Find where the given text appears and provide that cell's center as (X, Y) coordinate. 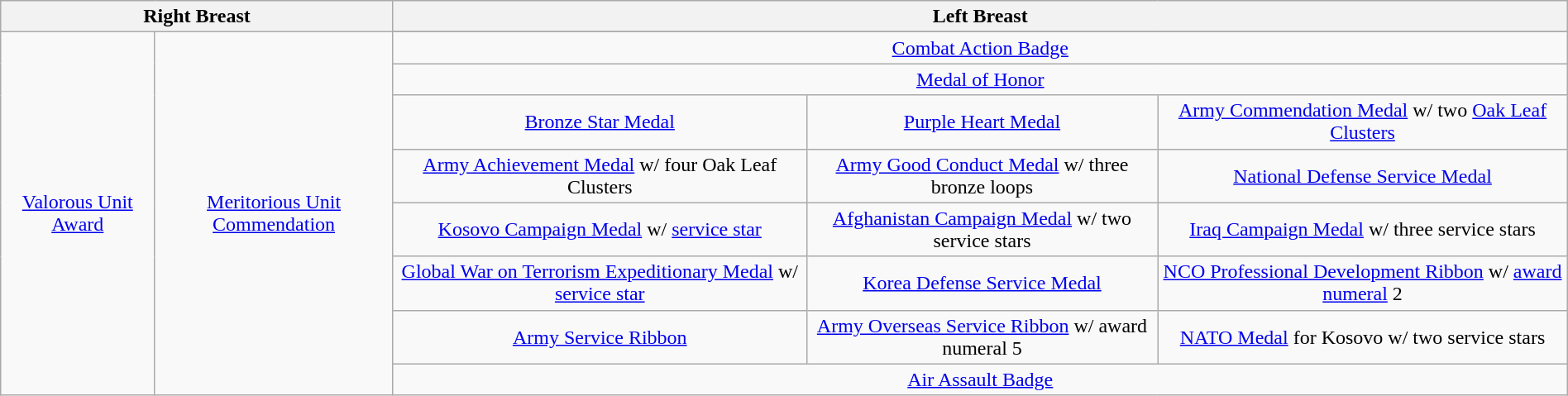
Army Service Ribbon (600, 337)
National Defense Service Medal (1363, 175)
NATO Medal for Kosovo w/ two service stars (1363, 337)
Army Good Conduct Medal w/ three bronze loops (982, 175)
Bronze Star Medal (600, 122)
Valorous Unit Award (78, 214)
Purple Heart Medal (982, 122)
Combat Action Badge (980, 48)
Iraq Campaign Medal w/ three service stars (1363, 230)
Kosovo Campaign Medal w/ service star (600, 230)
Army Achievement Medal w/ four Oak Leaf Clusters (600, 175)
Air Assault Badge (980, 379)
Medal of Honor (980, 79)
Army Commendation Medal w/ two Oak Leaf Clusters (1363, 122)
Meritorious Unit Commendation (274, 214)
Korea Defense Service Medal (982, 283)
NCO Professional Development Ribbon w/ award numeral 2 (1363, 283)
Right Breast (197, 17)
Global War on Terrorism Expeditionary Medal w/ service star (600, 283)
Afghanistan Campaign Medal w/ two service stars (982, 230)
Army Overseas Service Ribbon w/ award numeral 5 (982, 337)
Left Breast (980, 17)
